Capture the cell that displays the provided text and extract its [X, Y] central coordinate. 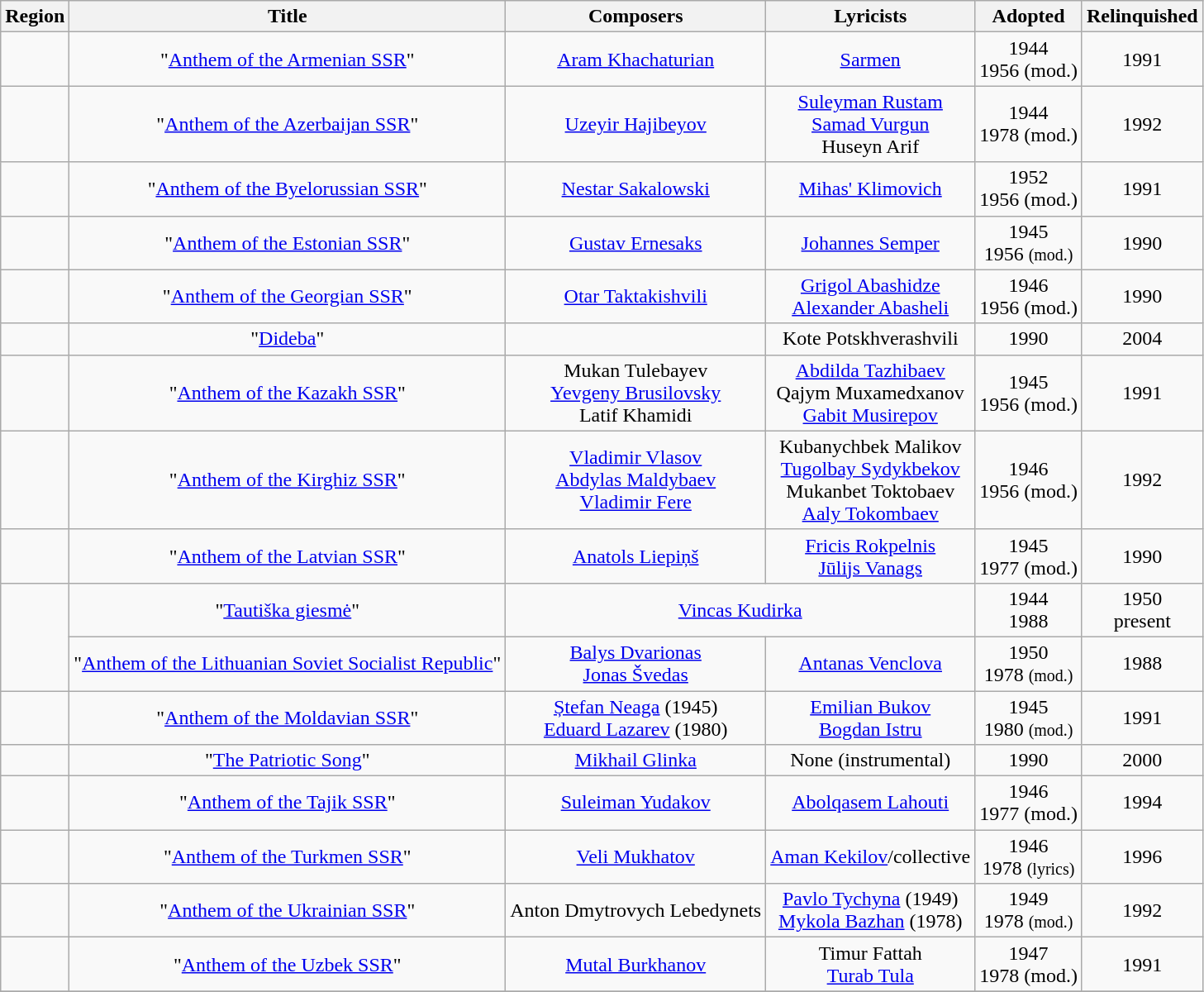
Mutal Burkhanov [636, 964]
"Anthem of the Georgian SSR" [288, 296]
Title [288, 17]
19441988 [1029, 610]
Veli Mukhatov [636, 856]
Mikhail Glinka [636, 761]
19491978 (mod.) [1029, 911]
"Anthem of the Latvian SSR" [288, 556]
Uzeyir Hajibeyov [636, 124]
19441956 (mod.) [1029, 60]
19501978 (mod.) [1029, 663]
Mukan TulebayevYevgeny BrusilovskyLatif Khamidi [636, 393]
Suleyman RustamSamad VurgunHuseyn Arif [871, 124]
Aram Khachaturian [636, 60]
Suleiman Yudakov [636, 804]
Abdilda TazhibaevQajym MuxamedxanovGabit Musirepov [871, 393]
"Tautiška giesmė" [288, 610]
"Dideba" [288, 339]
1950present [1142, 610]
Grigol AbashidzeAlexander Abasheli [871, 296]
Relinquished [1142, 17]
Otar Taktakishvili [636, 296]
"The Patriotic Song" [288, 761]
"Anthem of the Kirghiz SSR" [288, 479]
Anton Dmytrovych Lebedynets [636, 911]
Adopted [1029, 17]
Kote Potskhverashvili [871, 339]
19461978 (lyrics) [1029, 856]
Vincas Kudirka [740, 610]
"Anthem of the Armenian SSR" [288, 60]
"Anthem of the Tajik SSR" [288, 804]
19451977 (mod.) [1029, 556]
Mihas' Klimovich [871, 188]
Composers [636, 17]
Emilian BukovBogdan Istru [871, 718]
19461977 (mod.) [1029, 804]
Region [35, 17]
Timur FattahTurab Tula [871, 964]
Anatols Liepiņš [636, 556]
"Anthem of the Byelorussian SSR" [288, 188]
19451980 (mod.) [1029, 718]
1988 [1142, 663]
Balys DvarionasJonas Švedas [636, 663]
Gustav Ernesaks [636, 243]
Lyricists [871, 17]
Kubanychbek MalikovTugolbay SydykbekovMukanbet ToktobaevAaly Tokombaev [871, 479]
"Anthem of the Estonian SSR" [288, 243]
Antanas Venclova [871, 663]
"Anthem of the Uzbek SSR" [288, 964]
Johannes Semper [871, 243]
1994 [1142, 804]
Sarmen [871, 60]
Nestar Sakalowski [636, 188]
19471978 (mod.) [1029, 964]
2000 [1142, 761]
None (instrumental) [871, 761]
19521956 (mod.) [1029, 188]
1996 [1142, 856]
Vladimir VlasovAbdylas MaldybaevVladimir Fere [636, 479]
"Anthem of the Kazakh SSR" [288, 393]
"Anthem of the Turkmen SSR" [288, 856]
Aman Kekilov/collective [871, 856]
2004 [1142, 339]
"Anthem of the Moldavian SSR" [288, 718]
Pavlo Tychyna (1949)Mykola Bazhan (1978) [871, 911]
"Anthem of the Ukrainian SSR" [288, 911]
"Anthem of the Azerbaijan SSR" [288, 124]
Fricis RokpelnisJūlijs Vanags [871, 556]
Abolqasem Lahouti [871, 804]
Ștefan Neaga (1945)Eduard Lazarev (1980) [636, 718]
"Anthem of the Lithuanian Soviet Socialist Republic" [288, 663]
19441978 (mod.) [1029, 124]
